Identify which cell holds the provided text, then report its (X, Y) central coordinate. 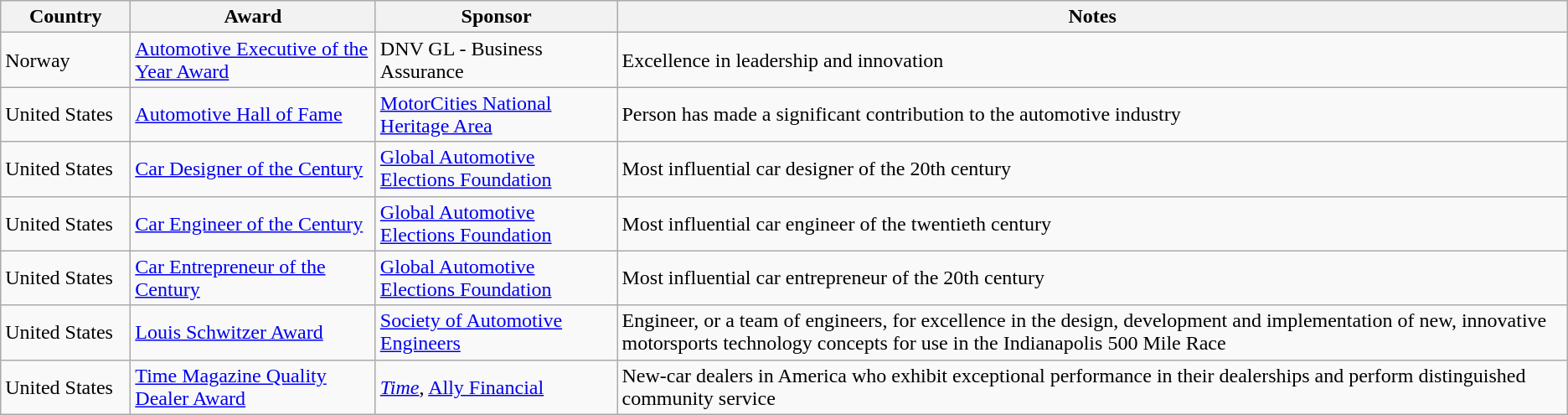
Norway (65, 60)
New-car dealers in America who exhibit exceptional performance in their dealerships and perform distinguished community service (1092, 387)
Most influential car entrepreneur of the 20th century (1092, 278)
Person has made a significant contribution to the automotive industry (1092, 114)
Notes (1092, 17)
Time, Ally Financial (496, 387)
DNV GL - Business Assurance (496, 60)
Car Entrepreneur of the Century (253, 278)
Society of Automotive Engineers (496, 332)
Louis Schwitzer Award (253, 332)
Sponsor (496, 17)
Automotive Hall of Fame (253, 114)
Country (65, 17)
Most influential car engineer of the twentieth century (1092, 223)
Automotive Executive of the Year Award (253, 60)
Award (253, 17)
Most influential car designer of the 20th century (1092, 169)
MotorCities National Heritage Area (496, 114)
Car Engineer of the Century (253, 223)
Car Designer of the Century (253, 169)
Excellence in leadership and innovation (1092, 60)
Time Magazine Quality Dealer Award (253, 387)
